Identify which cell holds the provided text, then report its [x, y] central coordinate. 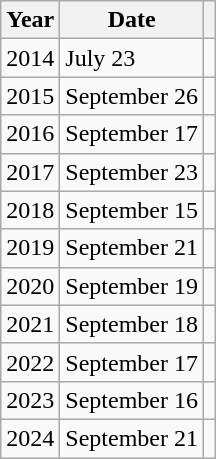
2020 [30, 286]
September 23 [132, 172]
2016 [30, 134]
2024 [30, 438]
2017 [30, 172]
September 18 [132, 324]
September 15 [132, 210]
July 23 [132, 58]
September 19 [132, 286]
Date [132, 20]
2018 [30, 210]
September 26 [132, 96]
2019 [30, 248]
September 16 [132, 400]
2023 [30, 400]
Year [30, 20]
2015 [30, 96]
2014 [30, 58]
2021 [30, 324]
2022 [30, 362]
